Detect which cell encompasses the target text, then output its [x, y] center coordinate. 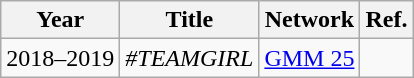
Year [60, 20]
Ref. [386, 20]
Title [190, 20]
Network [310, 20]
#TEAMGIRL [190, 58]
GMM 25 [310, 58]
2018–2019 [60, 58]
